Return the [x, y] coordinate for the center point of the cell that contains the specified text.  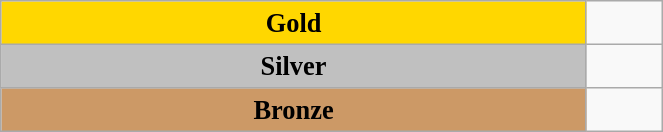
Bronze [294, 109]
Silver [294, 66]
Gold [294, 22]
